Detect which cell encompasses the target text, then output its [x, y] center coordinate. 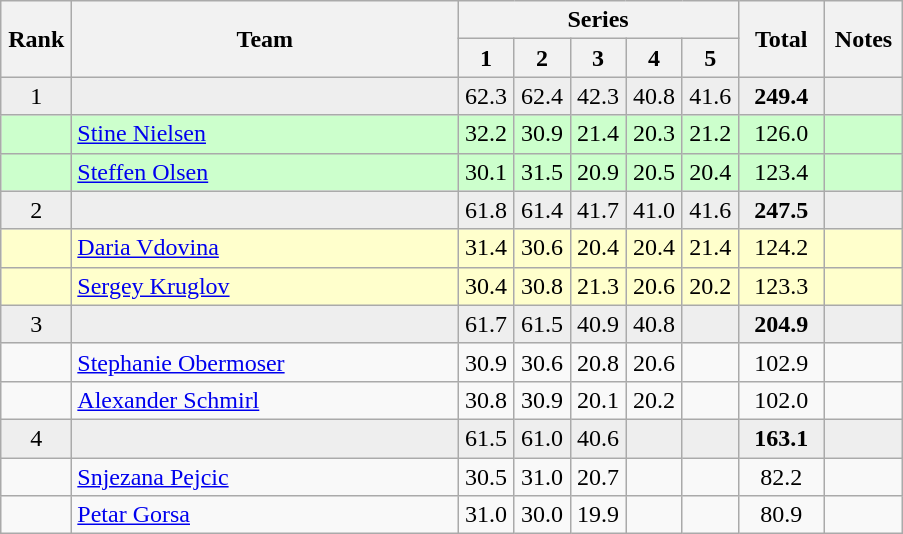
30.0 [542, 515]
32.2 [486, 134]
204.9 [781, 324]
249.4 [781, 96]
61.0 [542, 438]
Team [265, 39]
Series [598, 20]
31.5 [542, 172]
61.8 [486, 210]
41.0 [654, 210]
126.0 [781, 134]
30.1 [486, 172]
80.9 [781, 515]
123.4 [781, 172]
40.9 [598, 324]
20.1 [598, 400]
62.4 [542, 96]
62.3 [486, 96]
20.9 [598, 172]
Sergey Kruglov [265, 286]
82.2 [781, 477]
Daria Vdovina [265, 248]
124.2 [781, 248]
102.0 [781, 400]
Alexander Schmirl [265, 400]
61.4 [542, 210]
Steffen Olsen [265, 172]
123.3 [781, 286]
247.5 [781, 210]
Stine Nielsen [265, 134]
Petar Gorsa [265, 515]
41.7 [598, 210]
19.9 [598, 515]
Stephanie Obermoser [265, 362]
20.7 [598, 477]
Rank [36, 39]
20.3 [654, 134]
5 [710, 58]
30.4 [486, 286]
Snjezana Pejcic [265, 477]
40.6 [598, 438]
21.3 [598, 286]
20.5 [654, 172]
163.1 [781, 438]
Total [781, 39]
Notes [864, 39]
31.4 [486, 248]
42.3 [598, 96]
21.2 [710, 134]
20.8 [598, 362]
102.9 [781, 362]
61.7 [486, 324]
30.5 [486, 477]
